Find where the given text appears and provide that cell's center as (X, Y) coordinate. 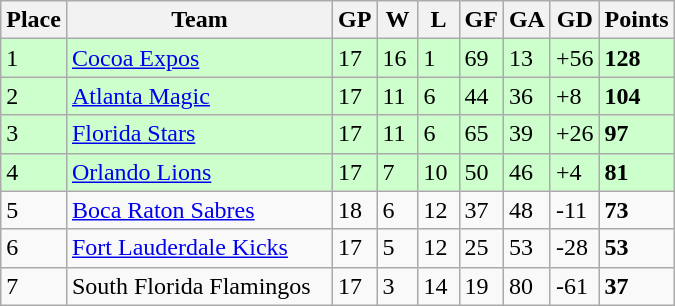
73 (636, 210)
Atlanta Magic (199, 96)
Points (636, 20)
GA (526, 20)
10 (438, 172)
+4 (574, 172)
13 (526, 58)
-61 (574, 286)
44 (481, 96)
W (398, 20)
81 (636, 172)
Cocoa Expos (199, 58)
Florida Stars (199, 134)
104 (636, 96)
50 (481, 172)
46 (526, 172)
South Florida Flamingos (199, 286)
GF (481, 20)
Boca Raton Sabres (199, 210)
97 (636, 134)
+8 (574, 96)
4 (34, 172)
14 (438, 286)
16 (398, 58)
2 (34, 96)
GD (574, 20)
Place (34, 20)
+26 (574, 134)
18 (355, 210)
GP (355, 20)
Orlando Lions (199, 172)
80 (526, 286)
Team (199, 20)
25 (481, 248)
128 (636, 58)
+56 (574, 58)
65 (481, 134)
39 (526, 134)
-11 (574, 210)
Fort Lauderdale Kicks (199, 248)
48 (526, 210)
-28 (574, 248)
19 (481, 286)
69 (481, 58)
L (438, 20)
36 (526, 96)
